Identify which cell holds the provided text, then report its (X, Y) central coordinate. 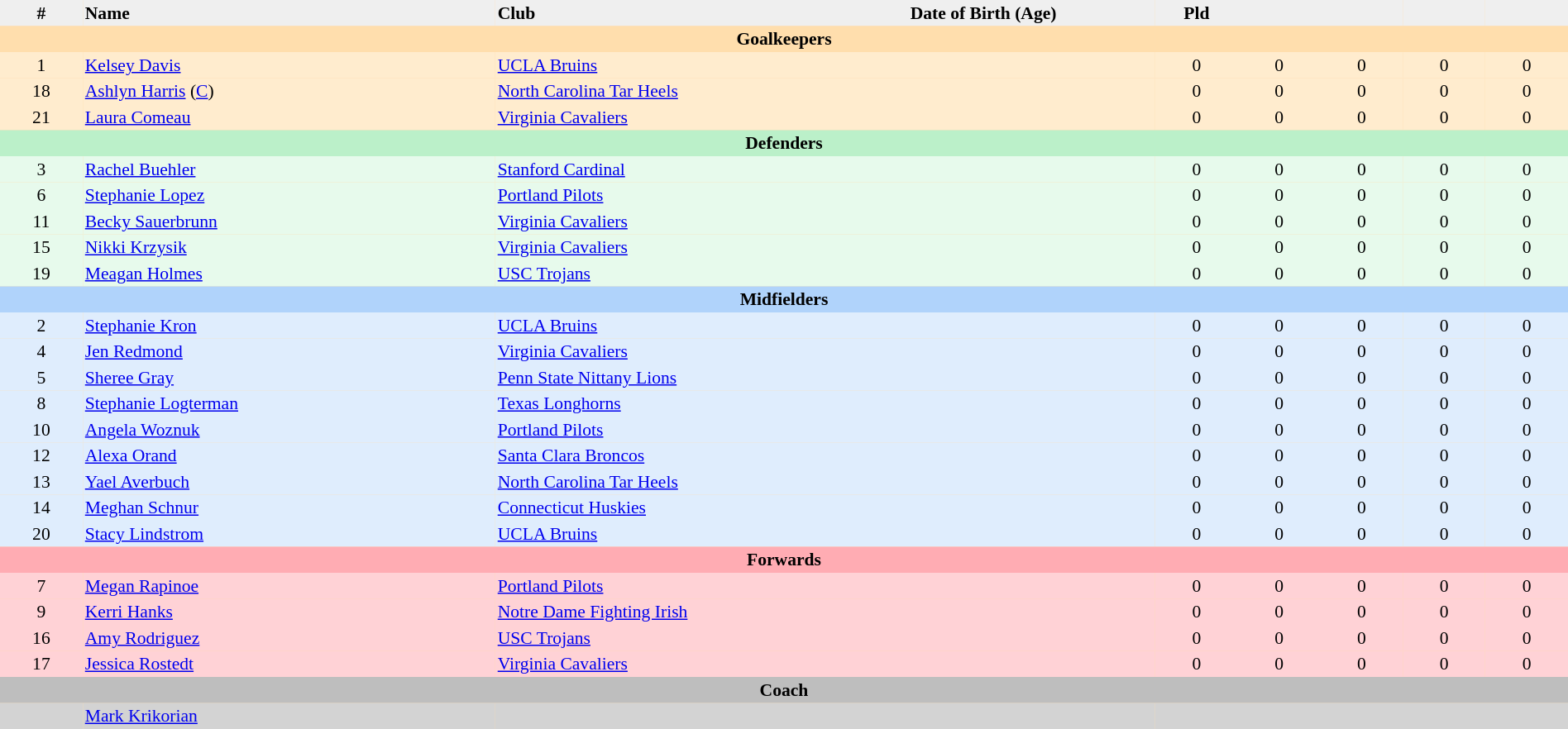
19 (41, 274)
Becky Sauerbrunn (289, 222)
Meghan Schnur (289, 507)
18 (41, 91)
4 (41, 352)
Texas Longhorns (701, 403)
Pld (1197, 13)
Alexa Orand (289, 456)
15 (41, 248)
Sheree Gray (289, 378)
Coach (784, 690)
Notre Dame Fighting Irish (701, 612)
Defenders (784, 144)
Meagan Holmes (289, 274)
Ashlyn Harris (C) (289, 91)
Laura Comeau (289, 117)
Mark Krikorian (289, 716)
5 (41, 378)
Midfielders (784, 299)
Stephanie Kron (289, 326)
9 (41, 612)
Angela Woznuk (289, 430)
Jessica Rostedt (289, 665)
2 (41, 326)
Goalkeepers (784, 40)
Yael Averbuch (289, 482)
Name (289, 13)
Kelsey Davis (289, 65)
Stanford Cardinal (701, 169)
14 (41, 507)
Stacy Lindstrom (289, 534)
Amy Rodriguez (289, 638)
21 (41, 117)
Megan Rapinoe (289, 586)
17 (41, 665)
8 (41, 403)
Santa Clara Broncos (701, 456)
Date of Birth (Age) (1032, 13)
1 (41, 65)
16 (41, 638)
Forwards (784, 560)
Stephanie Logterman (289, 403)
Penn State Nittany Lions (701, 378)
Rachel Buehler (289, 169)
Nikki Krzysik (289, 248)
6 (41, 195)
Kerri Hanks (289, 612)
10 (41, 430)
11 (41, 222)
# (41, 13)
12 (41, 456)
Jen Redmond (289, 352)
Connecticut Huskies (701, 507)
13 (41, 482)
3 (41, 169)
20 (41, 534)
7 (41, 586)
Stephanie Lopez (289, 195)
Club (701, 13)
